Extract the [x, y] coordinate from the center of the cell holding the provided text.  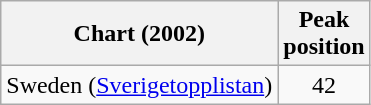
Peakposition [324, 34]
42 [324, 85]
Chart (2002) [140, 34]
Sweden (Sverigetopplistan) [140, 85]
